Extract the [x, y] coordinate from the center of the cell holding the provided text.  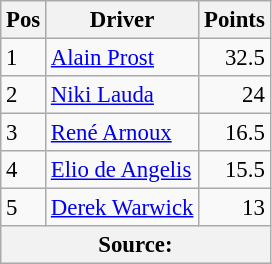
Source: [136, 245]
Alain Prost [122, 58]
4 [24, 170]
2 [24, 95]
32.5 [234, 58]
Niki Lauda [122, 95]
5 [24, 208]
René Arnoux [122, 133]
16.5 [234, 133]
Driver [122, 20]
3 [24, 133]
Pos [24, 20]
13 [234, 208]
Points [234, 20]
15.5 [234, 170]
Elio de Angelis [122, 170]
Derek Warwick [122, 208]
1 [24, 58]
24 [234, 95]
